Pinpoint the cell where the given text exists, returning its (x, y) midpoint coordinate. 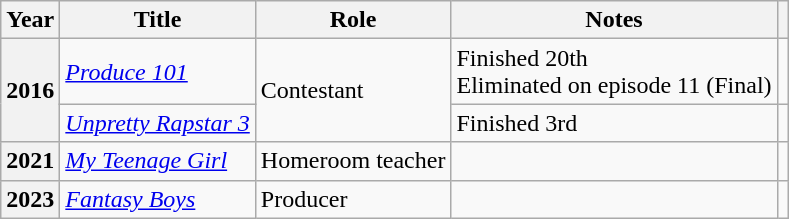
Contestant (353, 90)
2016 (30, 90)
Notes (614, 20)
Fantasy Boys (158, 199)
2021 (30, 161)
Role (353, 20)
Unpretty Rapstar 3 (158, 123)
My Teenage Girl (158, 161)
2023 (30, 199)
Producer (353, 199)
Finished 3rd (614, 123)
Produce 101 (158, 72)
Year (30, 20)
Finished 20th Eliminated on episode 11 (Final) (614, 72)
Homeroom teacher (353, 161)
Title (158, 20)
